Return the [X, Y] coordinate for the center point of the cell that contains the specified text.  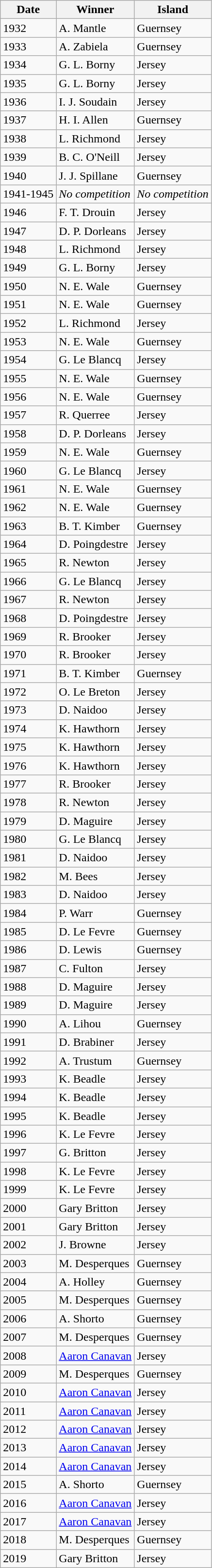
A. Holley [95, 1282]
1948 [28, 249]
1984 [28, 913]
1974 [28, 729]
2006 [28, 1319]
2007 [28, 1337]
2005 [28, 1300]
1977 [28, 784]
1953 [28, 342]
2015 [28, 1485]
J. Browne [95, 1245]
1963 [28, 526]
F. T. Drouin [95, 212]
1992 [28, 1060]
1971 [28, 673]
1970 [28, 655]
1965 [28, 563]
Winner [95, 10]
1961 [28, 489]
1935 [28, 83]
2011 [28, 1411]
C. Fulton [95, 968]
R. Querree [95, 415]
1998 [28, 1171]
1940 [28, 175]
1950 [28, 286]
1938 [28, 139]
2013 [28, 1448]
1978 [28, 802]
1988 [28, 987]
1962 [28, 507]
A. Lihou [95, 1024]
2010 [28, 1392]
1967 [28, 600]
2001 [28, 1226]
1968 [28, 618]
1951 [28, 305]
1982 [28, 876]
1996 [28, 1134]
1958 [28, 434]
1995 [28, 1116]
D. Le Fevre [95, 931]
1941-1945 [28, 194]
A. Trustum [95, 1060]
2017 [28, 1521]
1976 [28, 765]
1973 [28, 710]
1980 [28, 839]
2002 [28, 1245]
M. Bees [95, 876]
2012 [28, 1429]
2014 [28, 1466]
1954 [28, 360]
1937 [28, 120]
1999 [28, 1190]
1959 [28, 452]
1979 [28, 821]
1987 [28, 968]
2008 [28, 1355]
1957 [28, 415]
1997 [28, 1153]
Island [173, 10]
1994 [28, 1097]
J. J. Spillane [95, 175]
1936 [28, 102]
1969 [28, 637]
A. Zabiela [95, 47]
1983 [28, 895]
2000 [28, 1208]
1947 [28, 231]
1981 [28, 858]
G. Britton [95, 1153]
1946 [28, 212]
1986 [28, 950]
2016 [28, 1503]
H. I. Allen [95, 120]
1993 [28, 1079]
A. Mantle [95, 28]
2018 [28, 1540]
1932 [28, 28]
2003 [28, 1263]
2004 [28, 1282]
1933 [28, 47]
1991 [28, 1042]
2009 [28, 1374]
1990 [28, 1024]
1972 [28, 692]
1985 [28, 931]
Date [28, 10]
1989 [28, 1005]
1960 [28, 470]
P. Warr [95, 913]
B. C. O'Neill [95, 157]
1955 [28, 378]
O. Le Breton [95, 692]
D. Brabiner [95, 1042]
I. J. Soudain [95, 102]
1939 [28, 157]
1934 [28, 65]
1964 [28, 544]
1956 [28, 397]
1966 [28, 581]
D. Lewis [95, 950]
1952 [28, 323]
2019 [28, 1558]
1975 [28, 747]
1949 [28, 268]
